Provide the (x, y) coordinate of the cell's center where the given text is located.  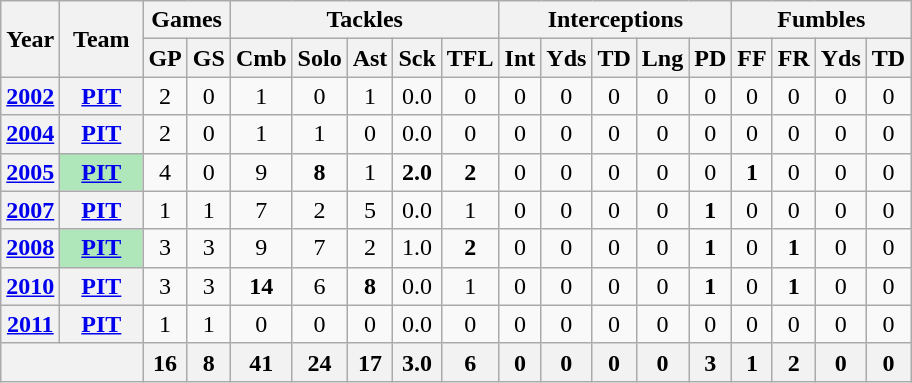
Int (520, 58)
GP (165, 58)
14 (261, 286)
2007 (30, 210)
Games (186, 20)
2002 (30, 96)
24 (320, 362)
TFL (470, 58)
2011 (30, 324)
PD (710, 58)
2005 (30, 172)
2.0 (417, 172)
FR (794, 58)
17 (370, 362)
2008 (30, 248)
16 (165, 362)
Tackles (364, 20)
5 (370, 210)
4 (165, 172)
Interceptions (616, 20)
2004 (30, 134)
Team (102, 39)
Lng (662, 58)
Fumbles (822, 20)
2010 (30, 286)
3.0 (417, 362)
Year (30, 39)
Solo (320, 58)
Cmb (261, 58)
GS (208, 58)
Sck (417, 58)
FF (752, 58)
41 (261, 362)
Ast (370, 58)
1.0 (417, 248)
